Determine the (x, y) coordinate at the center of the cell enclosing the given text.  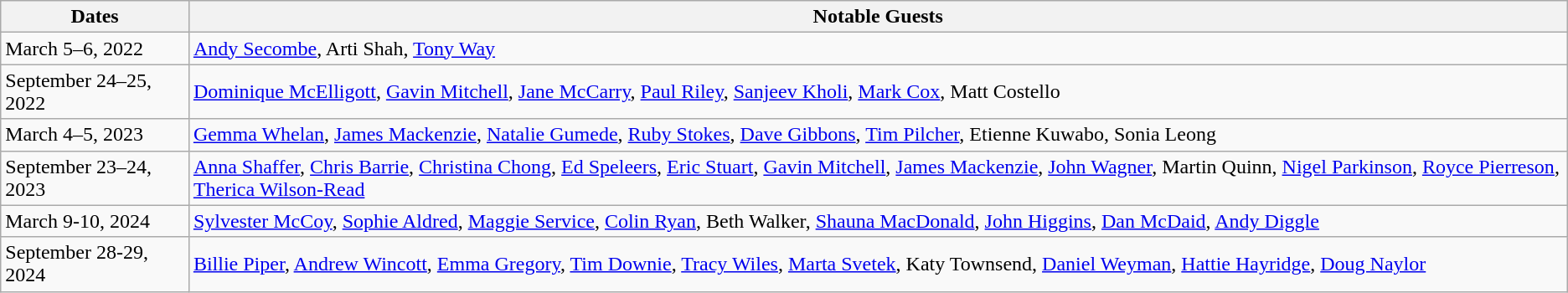
March 9-10, 2024 (95, 221)
September 23–24, 2023 (95, 177)
Dates (95, 17)
Andy Secombe, Arti Shah, Tony Way (878, 49)
March 4–5, 2023 (95, 135)
Gemma Whelan, James Mackenzie, Natalie Gumede, Ruby Stokes, Dave Gibbons, Tim Pilcher, Etienne Kuwabo, Sonia Leong (878, 135)
September 24–25, 2022 (95, 92)
Sylvester McCoy, Sophie Aldred, Maggie Service, Colin Ryan, Beth Walker, Shauna MacDonald, John Higgins, Dan McDaid, Andy Diggle (878, 221)
March 5–6, 2022 (95, 49)
September 28-29, 2024 (95, 265)
Billie Piper, Andrew Wincott, Emma Gregory, Tim Downie, Tracy Wiles, Marta Svetek, Katy Townsend, Daniel Weyman, Hattie Hayridge, Doug Naylor (878, 265)
Notable Guests (878, 17)
Dominique McElligott, Gavin Mitchell, Jane McCarry, Paul Riley, Sanjeev Kholi, Mark Cox, Matt Costello (878, 92)
